For the text-containing cell, return its midpoint in [x, y] coordinate format. 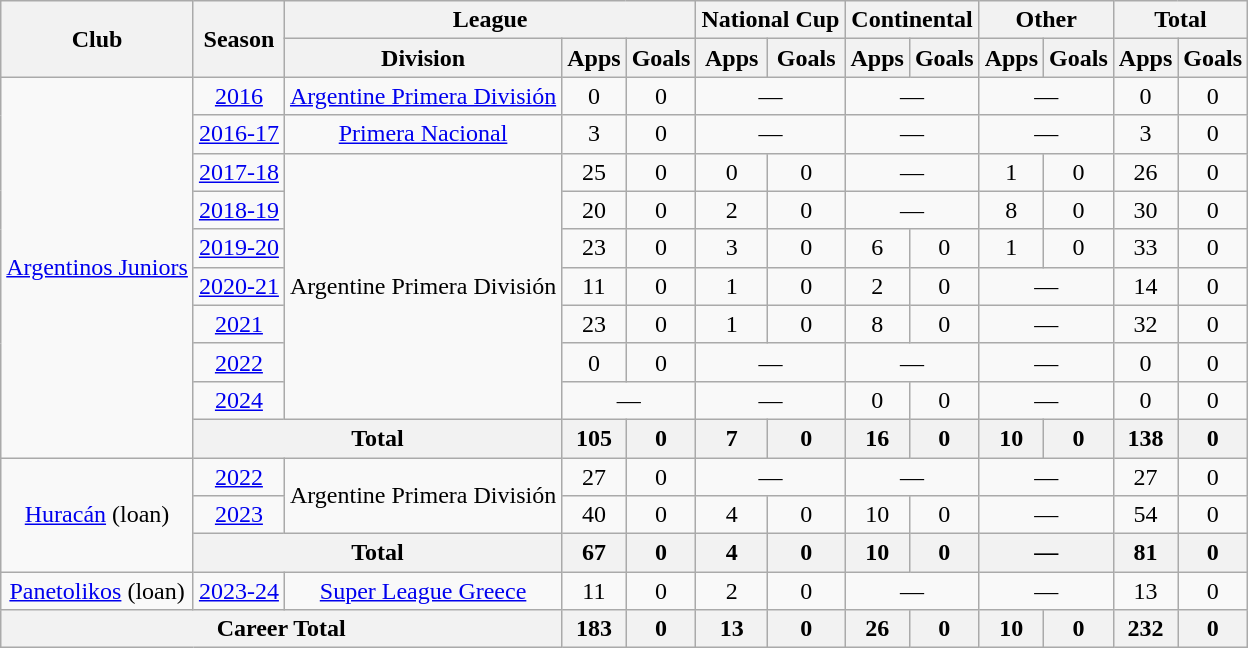
Argentinos Juniors [98, 268]
2018-19 [238, 210]
National Cup [770, 20]
Primera Nacional [422, 134]
20 [594, 210]
2023 [238, 515]
2019-20 [238, 248]
2021 [238, 324]
2020-21 [238, 286]
40 [594, 515]
6 [877, 248]
League [490, 20]
Club [98, 39]
67 [594, 553]
105 [594, 438]
Career Total [282, 629]
Panetolikos (loan) [98, 591]
54 [1145, 515]
Division [422, 58]
33 [1145, 248]
Season [238, 39]
2024 [238, 400]
16 [877, 438]
32 [1145, 324]
232 [1145, 629]
81 [1145, 553]
2023-24 [238, 591]
Huracán (loan) [98, 515]
25 [594, 172]
Other [1046, 20]
183 [594, 629]
14 [1145, 286]
2016-17 [238, 134]
138 [1145, 438]
2016 [238, 96]
Continental [912, 20]
30 [1145, 210]
7 [732, 438]
2017-18 [238, 172]
Super League Greece [422, 591]
